From the cell containing the given text, extract its center point as (x, y) coordinate. 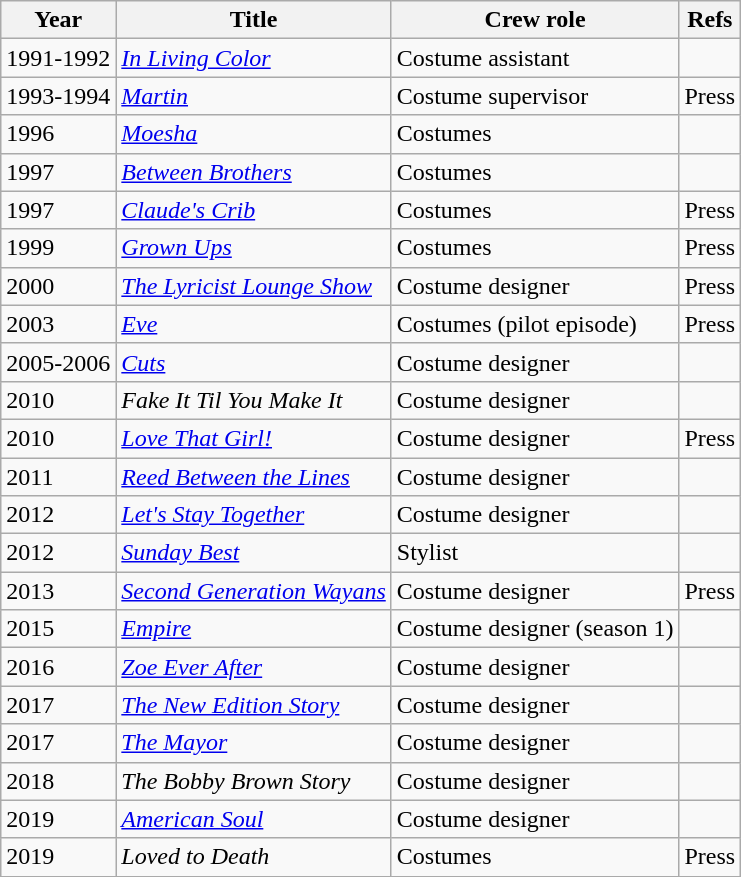
2016 (58, 667)
2003 (58, 324)
Loved to Death (254, 857)
Moesha (254, 134)
In Living Color (254, 58)
Second Generation Wayans (254, 591)
2018 (58, 781)
Fake It Til You Make It (254, 400)
Costume assistant (535, 58)
Eve (254, 324)
The Mayor (254, 743)
Stylist (535, 553)
1999 (58, 248)
2013 (58, 591)
American Soul (254, 819)
1996 (58, 134)
2015 (58, 629)
Zoe Ever After (254, 667)
2000 (58, 286)
Grown Ups (254, 248)
2011 (58, 477)
Love That Girl! (254, 438)
Costumes (pilot episode) (535, 324)
Cuts (254, 362)
The New Edition Story (254, 705)
Year (58, 20)
Costume designer (season 1) (535, 629)
Title (254, 20)
Martin (254, 96)
Empire (254, 629)
Refs (710, 20)
The Lyricist Lounge Show (254, 286)
Claude's Crib (254, 210)
Let's Stay Together (254, 515)
2005-2006 (58, 362)
Reed Between the Lines (254, 477)
1991-1992 (58, 58)
The Bobby Brown Story (254, 781)
Crew role (535, 20)
Costume supervisor (535, 96)
1993-1994 (58, 96)
Sunday Best (254, 553)
Between Brothers (254, 172)
